Scan for the cell matching the given text and deliver its [X, Y] coordinate at center. 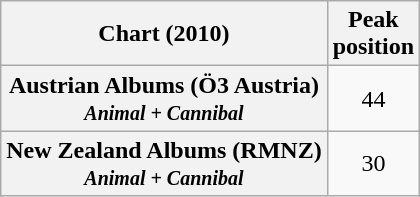
30 [373, 164]
New Zealand Albums (RMNZ)Animal + Cannibal [164, 164]
Austrian Albums (Ö3 Austria)Animal + Cannibal [164, 98]
Chart (2010) [164, 34]
44 [373, 98]
Peakposition [373, 34]
